Search for the cell housing the specified text and yield its (x, y) center coordinate. 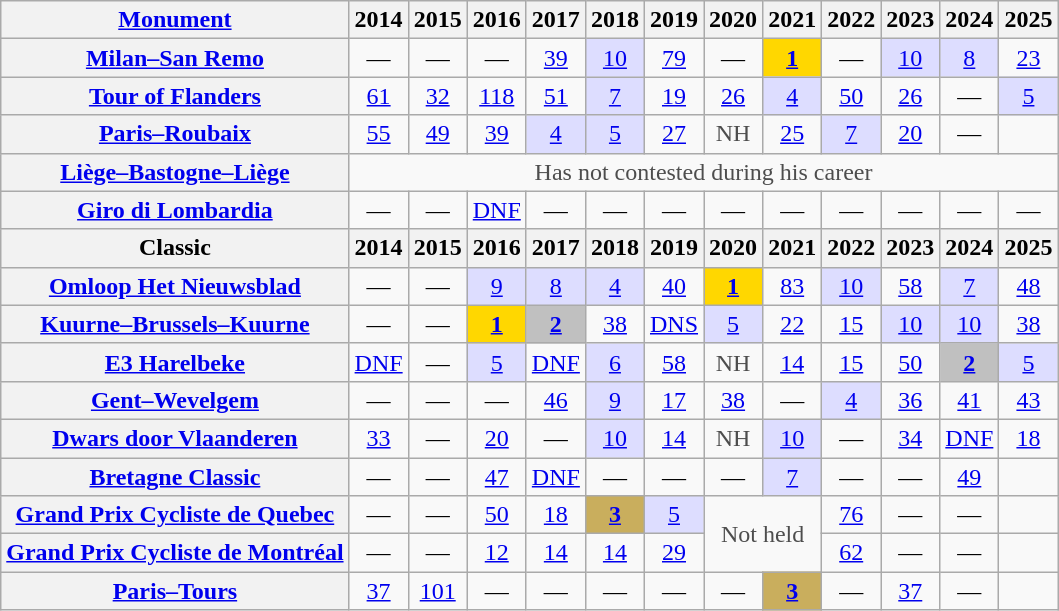
Omloop Het Nieuwsblad (175, 286)
29 (674, 553)
43 (1028, 400)
19 (674, 96)
Bretagne Classic (175, 477)
79 (674, 58)
Grand Prix Cycliste de Quebec (175, 515)
Classic (175, 248)
Milan–San Remo (175, 58)
22 (792, 324)
6 (614, 362)
Monument (175, 20)
46 (556, 400)
83 (792, 286)
Not held (763, 534)
Paris–Tours (175, 591)
61 (378, 96)
33 (378, 438)
25 (792, 134)
Kuurne–Brussels–Kuurne (175, 324)
Liège–Bastogne–Liège (175, 172)
Tour of Flanders (175, 96)
41 (970, 400)
118 (496, 96)
Giro di Lombardia (175, 210)
Has not contested during his career (704, 172)
27 (674, 134)
17 (674, 400)
47 (496, 477)
101 (438, 591)
Dwars door Vlaanderen (175, 438)
48 (1028, 286)
Gent–Wevelgem (175, 400)
76 (852, 515)
DNS (674, 324)
36 (910, 400)
40 (674, 286)
23 (1028, 58)
62 (852, 553)
12 (496, 553)
32 (438, 96)
E3 Harelbeke (175, 362)
34 (910, 438)
55 (378, 134)
Paris–Roubaix (175, 134)
Grand Prix Cycliste de Montréal (175, 553)
51 (556, 96)
